Detect which cell encompasses the target text, then output its [x, y] center coordinate. 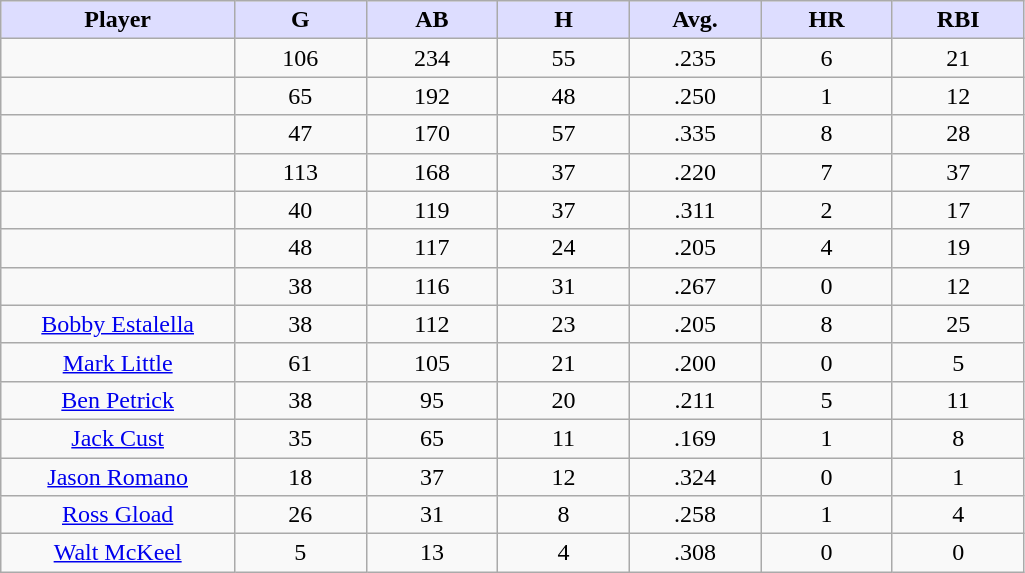
AB [432, 20]
7 [827, 172]
35 [301, 438]
RBI [958, 20]
55 [564, 58]
.258 [695, 515]
2 [827, 210]
.335 [695, 134]
95 [432, 400]
117 [432, 248]
105 [432, 362]
47 [301, 134]
Bobby Estalella [118, 324]
.235 [695, 58]
61 [301, 362]
.311 [695, 210]
192 [432, 96]
HR [827, 20]
Jason Romano [118, 477]
17 [958, 210]
113 [301, 172]
28 [958, 134]
40 [301, 210]
Ben Petrick [118, 400]
.250 [695, 96]
119 [432, 210]
Walt McKeel [118, 553]
Avg. [695, 20]
234 [432, 58]
170 [432, 134]
H [564, 20]
.267 [695, 286]
6 [827, 58]
116 [432, 286]
25 [958, 324]
Mark Little [118, 362]
26 [301, 515]
Jack Cust [118, 438]
168 [432, 172]
.211 [695, 400]
19 [958, 248]
24 [564, 248]
13 [432, 553]
.220 [695, 172]
18 [301, 477]
20 [564, 400]
23 [564, 324]
Player [118, 20]
106 [301, 58]
.200 [695, 362]
.169 [695, 438]
.308 [695, 553]
G [301, 20]
57 [564, 134]
112 [432, 324]
Ross Gload [118, 515]
.324 [695, 477]
